Determine the (x, y) coordinate at the center of the cell enclosing the given text.  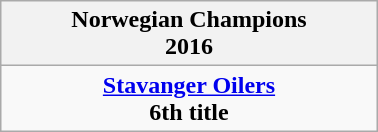
Stavanger Oilers6th title (189, 98)
Norwegian Champions2016 (189, 34)
